Determine the (X, Y) coordinate at the center of the cell enclosing the given text.  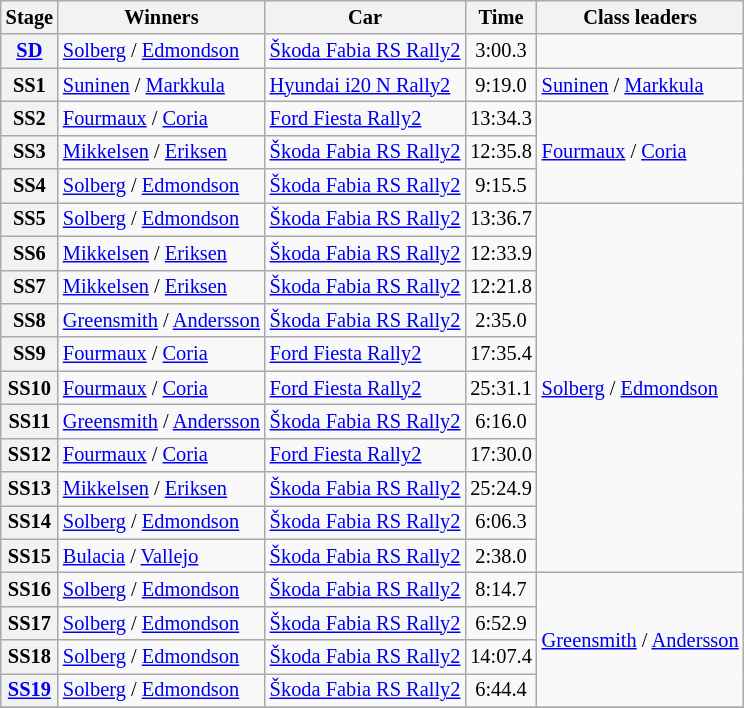
6:44.4 (500, 690)
6:16.0 (500, 421)
SS14 (30, 522)
SS18 (30, 657)
Car (366, 17)
17:35.4 (500, 354)
SS10 (30, 388)
SS19 (30, 690)
SS4 (30, 186)
Bulacia / Vallejo (162, 556)
17:30.0 (500, 455)
SS3 (30, 152)
12:35.8 (500, 152)
6:52.9 (500, 623)
SS11 (30, 421)
25:24.9 (500, 489)
SS6 (30, 253)
13:36.7 (500, 219)
SD (30, 51)
SS7 (30, 287)
Time (500, 17)
Class leaders (640, 17)
Hyundai i20 N Rally2 (366, 85)
12:21.8 (500, 287)
SS15 (30, 556)
Winners (162, 17)
2:38.0 (500, 556)
SS9 (30, 354)
9:15.5 (500, 186)
8:14.7 (500, 589)
25:31.1 (500, 388)
SS2 (30, 118)
12:33.9 (500, 253)
SS5 (30, 219)
3:00.3 (500, 51)
14:07.4 (500, 657)
SS16 (30, 589)
13:34.3 (500, 118)
Stage (30, 17)
SS17 (30, 623)
SS1 (30, 85)
SS8 (30, 320)
SS12 (30, 455)
6:06.3 (500, 522)
SS13 (30, 489)
2:35.0 (500, 320)
9:19.0 (500, 85)
